Capture the cell that displays the provided text and extract its [x, y] central coordinate. 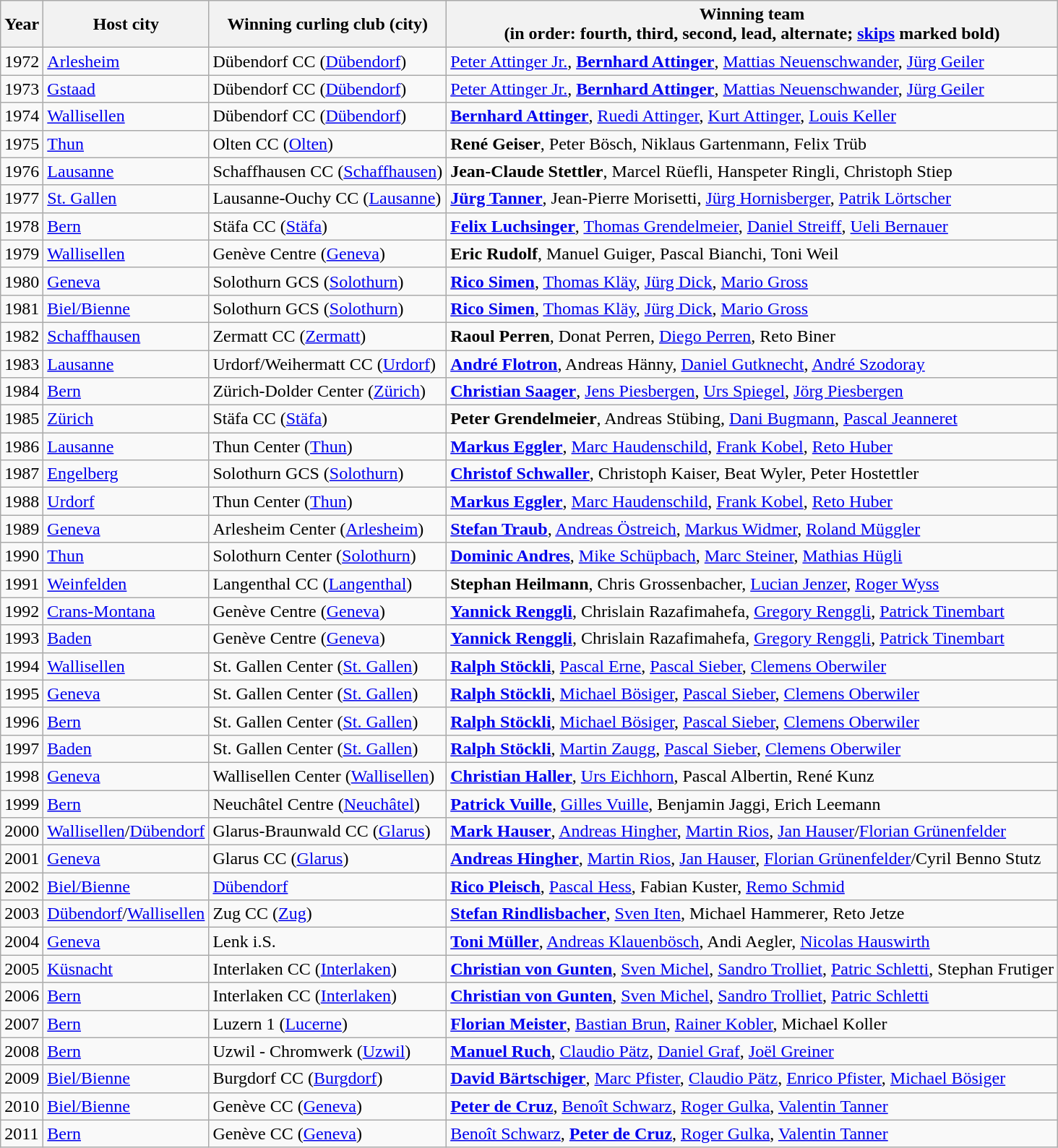
Mark Hauser, Andreas Hingher, Martin Rios, Jan Hauser/Florian Grünenfelder [752, 832]
2000 [22, 832]
Olten CC (Olten) [328, 144]
2011 [22, 1134]
René Geiser, Peter Bösch, Niklaus Gartenmann, Felix Trüb [752, 144]
Felix Luchsinger, Thomas Grendelmeier, Daniel Streiff, Ueli Bernauer [752, 226]
St. Gallen [126, 199]
2002 [22, 886]
2005 [22, 969]
Weinfelden [126, 584]
1987 [22, 474]
1973 [22, 89]
1997 [22, 748]
1984 [22, 392]
1992 [22, 611]
Stefan Rindlisbacher, Sven Iten, Michael Hammerer, Reto Jetze [752, 914]
Dübendorf [328, 886]
1982 [22, 336]
Zürich [126, 419]
Engelberg [126, 474]
Zug CC (Zug) [328, 914]
André Flotron, Andreas Hänny, Daniel Gutknecht, André Szodoray [752, 363]
2003 [22, 914]
Glarus-Braunwald CC (Glarus) [328, 832]
1996 [22, 721]
Christian von Gunten, Sven Michel, Sandro Trolliet, Patric Schletti, Stephan Frutiger [752, 969]
Peter de Cruz, Benoît Schwarz, Roger Gulka, Valentin Tanner [752, 1106]
Benoît Schwarz, Peter de Cruz, Roger Gulka, Valentin Tanner [752, 1134]
2001 [22, 859]
Arlesheim [126, 61]
Raoul Perren, Donat Perren, Diego Perren, Reto Biner [752, 336]
Lausanne-Ouchy CC (Lausanne) [328, 199]
Eric Rudolf, Manuel Guiger, Pascal Bianchi, Toni Weil [752, 254]
Host city [126, 25]
2009 [22, 1079]
Manuel Ruch, Claudio Pätz, Daniel Graf, Joël Greiner [752, 1051]
1977 [22, 199]
1985 [22, 419]
Zermatt CC (Zermatt) [328, 336]
Winning curling club (city) [328, 25]
2006 [22, 996]
Lenk i.S. [328, 941]
Jean-Claude Stettler, Marcel Rüefli, Hanspeter Ringli, Christoph Stiep [752, 171]
Stefan Traub, Andreas Östreich, Markus Widmer, Roland Müggler [752, 529]
Urdorf/Weihermatt CC (Urdorf) [328, 363]
Urdorf [126, 501]
Rico Pleisch, Pascal Hess, Fabian Kuster, Remo Schmid [752, 886]
1994 [22, 666]
Stephan Heilmann, Chris Grossenbacher, Lucian Jenzer, Roger Wyss [752, 584]
Andreas Hingher, Martin Rios, Jan Hauser, Florian Grünenfelder/Cyril Benno Stutz [752, 859]
Peter Grendelmeier, Andreas Stübing, Dani Bugmann, Pascal Jeanneret [752, 419]
Crans-Montana [126, 611]
1988 [22, 501]
1995 [22, 694]
1999 [22, 804]
Solothurn Center (Solothurn) [328, 556]
1983 [22, 363]
Burgdorf CC (Burgdorf) [328, 1079]
1975 [22, 144]
Küsnacht [126, 969]
Jürg Tanner, Jean-Pierre Morisetti, Jürg Hornisberger, Patrik Lörtscher [752, 199]
1972 [22, 61]
Toni Müller, Andreas Klauenbösch, Andi Aegler, Nicolas Hauswirth [752, 941]
Christian von Gunten, Sven Michel, Sandro Trolliet, Patric Schletti [752, 996]
Patrick Vuille, Gilles Vuille, Benjamin Jaggi, Erich Leemann [752, 804]
1990 [22, 556]
Uzwil - Chromwerk (Uzwil) [328, 1051]
Gstaad [126, 89]
1993 [22, 639]
Year [22, 25]
Zürich-Dolder Center (Zürich) [328, 392]
1981 [22, 308]
1986 [22, 446]
2008 [22, 1051]
1980 [22, 281]
Arlesheim Center (Arlesheim) [328, 529]
Schaffhausen [126, 336]
Florian Meister, Bastian Brun, Rainer Kobler, Michael Koller [752, 1024]
Schaffhausen CC (Schaffhausen) [328, 171]
Dominic Andres, Mike Schüpbach, Marc Steiner, Mathias Hügli [752, 556]
2010 [22, 1106]
Neuchâtel Centre (Neuchâtel) [328, 804]
Christof Schwaller, Christoph Kaiser, Beat Wyler, Peter Hostettler [752, 474]
Wallisellen Center (Wallisellen) [328, 776]
David Bärtschiger, Marc Pfister, Claudio Pätz, Enrico Pfister, Michael Bösiger [752, 1079]
Winning team(in order: fourth, third, second, lead, alternate; skips marked bold) [752, 25]
1989 [22, 529]
2004 [22, 941]
1974 [22, 116]
1991 [22, 584]
1978 [22, 226]
Dübendorf/Wallisellen [126, 914]
1998 [22, 776]
Ralph Stöckli, Pascal Erne, Pascal Sieber, Clemens Oberwiler [752, 666]
Christian Haller, Urs Eichhorn, Pascal Albertin, René Kunz [752, 776]
Luzern 1 (Lucerne) [328, 1024]
Glarus CC (Glarus) [328, 859]
1976 [22, 171]
1979 [22, 254]
Bernhard Attinger, Ruedi Attinger, Kurt Attinger, Louis Keller [752, 116]
Christian Saager, Jens Piesbergen, Urs Spiegel, Jörg Piesbergen [752, 392]
Langenthal CC (Langenthal) [328, 584]
Wallisellen/Dübendorf [126, 832]
Ralph Stöckli, Martin Zaugg, Pascal Sieber, Clemens Oberwiler [752, 748]
2007 [22, 1024]
